Find where the given text appears and provide that cell's center as [x, y] coordinate. 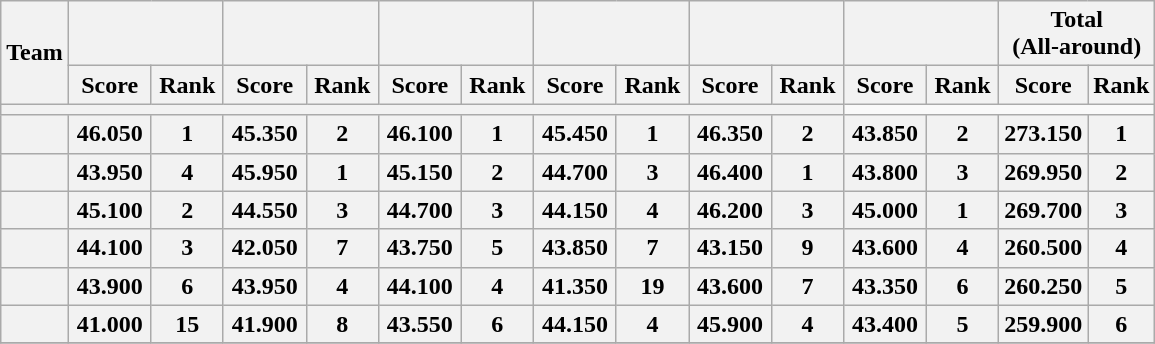
269.700 [1044, 210]
260.500 [1044, 248]
46.350 [730, 134]
15 [187, 324]
45.350 [264, 134]
46.050 [110, 134]
44.550 [264, 210]
269.950 [1044, 172]
45.950 [264, 172]
41.000 [110, 324]
Total(All-around) [1077, 34]
43.900 [110, 286]
45.900 [730, 324]
46.400 [730, 172]
41.350 [574, 286]
45.150 [420, 172]
45.450 [574, 134]
45.000 [886, 210]
9 [807, 248]
43.800 [886, 172]
260.250 [1044, 286]
Team [35, 52]
259.900 [1044, 324]
41.900 [264, 324]
8 [342, 324]
43.550 [420, 324]
43.400 [886, 324]
45.100 [110, 210]
43.750 [420, 248]
42.050 [264, 248]
43.350 [886, 286]
46.100 [420, 134]
19 [652, 286]
43.150 [730, 248]
273.150 [1044, 134]
46.200 [730, 210]
